Identify which cell holds the provided text, then report its [X, Y] central coordinate. 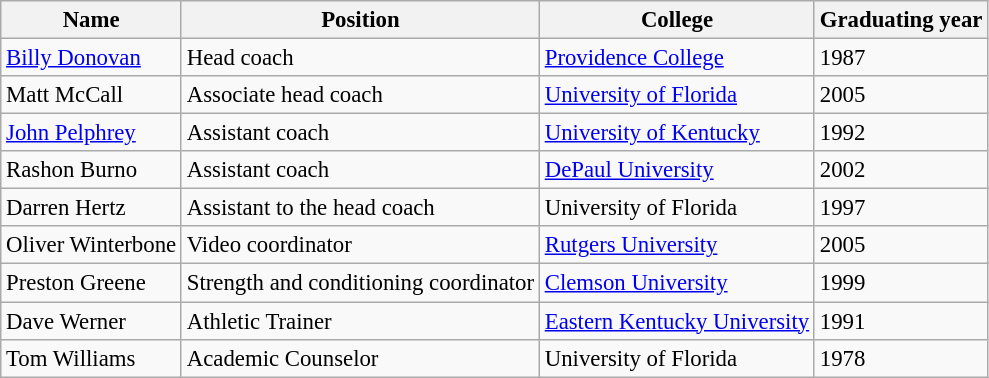
Rutgers University [676, 245]
Rashon Burno [92, 170]
Matt McCall [92, 95]
Name [92, 20]
1978 [900, 358]
1999 [900, 283]
John Pelphrey [92, 133]
2002 [900, 170]
College [676, 20]
1991 [900, 321]
Billy Donovan [92, 58]
DePaul University [676, 170]
Head coach [360, 58]
Oliver Winterbone [92, 245]
Dave Werner [92, 321]
Providence College [676, 58]
Video coordinator [360, 245]
1997 [900, 208]
University of Kentucky [676, 133]
Position [360, 20]
Strength and conditioning coordinator [360, 283]
Graduating year [900, 20]
Tom Williams [92, 358]
Academic Counselor [360, 358]
Darren Hertz [92, 208]
1987 [900, 58]
Eastern Kentucky University [676, 321]
1992 [900, 133]
Assistant to the head coach [360, 208]
Athletic Trainer [360, 321]
Clemson University [676, 283]
Preston Greene [92, 283]
Associate head coach [360, 95]
